Identify which cell holds the provided text, then report its (x, y) central coordinate. 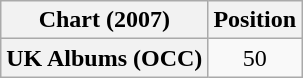
UK Albums (OCC) (104, 58)
Position (255, 20)
50 (255, 58)
Chart (2007) (104, 20)
